Capture the cell that displays the provided text and extract its (X, Y) central coordinate. 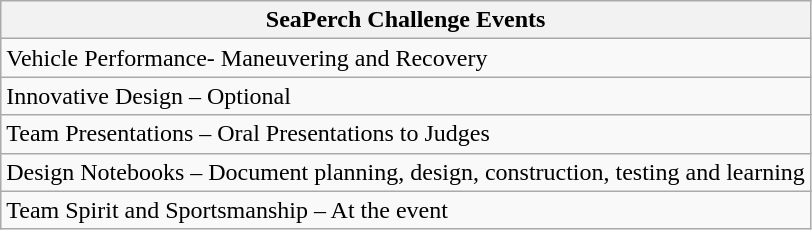
Team Presentations – Oral Presentations to Judges (406, 134)
Vehicle Performance- Maneuvering and Recovery (406, 58)
Innovative Design – Optional (406, 96)
SeaPerch Challenge Events (406, 20)
Team Spirit and Sportsmanship – At the event (406, 210)
Design Notebooks – Document planning, design, construction, testing and learning (406, 172)
